Scan for the cell matching the given text and deliver its [X, Y] coordinate at center. 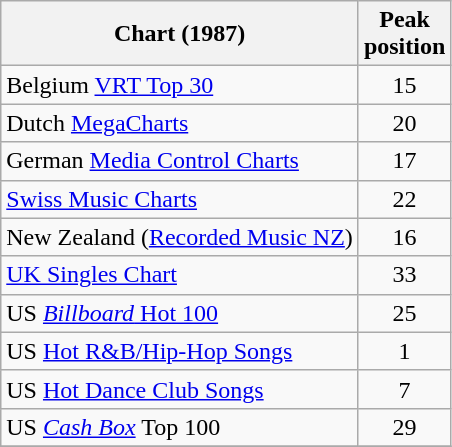
Chart (1987) [180, 34]
25 [404, 313]
US Billboard Hot 100 [180, 313]
33 [404, 275]
US Hot Dance Club Songs [180, 389]
22 [404, 199]
German Media Control Charts [180, 161]
Dutch MegaCharts [180, 123]
US Hot R&B/Hip-Hop Songs [180, 351]
US Cash Box Top 100 [180, 427]
1 [404, 351]
Swiss Music Charts [180, 199]
7 [404, 389]
20 [404, 123]
15 [404, 85]
29 [404, 427]
Peakposition [404, 34]
New Zealand (Recorded Music NZ) [180, 237]
17 [404, 161]
16 [404, 237]
UK Singles Chart [180, 275]
Belgium VRT Top 30 [180, 85]
